Extract the (x, y) coordinate from the center of the cell holding the provided text.  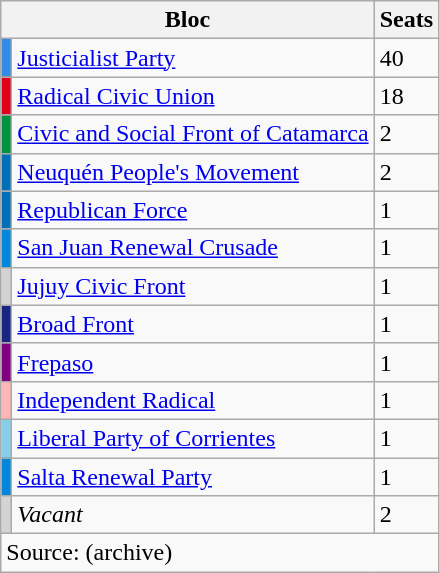
Independent Radical (193, 400)
Civic and Social Front of Catamarca (193, 134)
18 (406, 96)
Source: (archive) (220, 553)
Republican Force (193, 210)
Bloc (188, 20)
Liberal Party of Corrientes (193, 438)
San Juan Renewal Crusade (193, 248)
Salta Renewal Party (193, 477)
Neuquén People's Movement (193, 172)
Jujuy Civic Front (193, 286)
Vacant (193, 515)
Broad Front (193, 324)
Seats (406, 20)
Radical Civic Union (193, 96)
40 (406, 58)
Justicialist Party (193, 58)
Frepaso (193, 362)
